Locate the cell with the specified text and output its (X, Y) center coordinate. 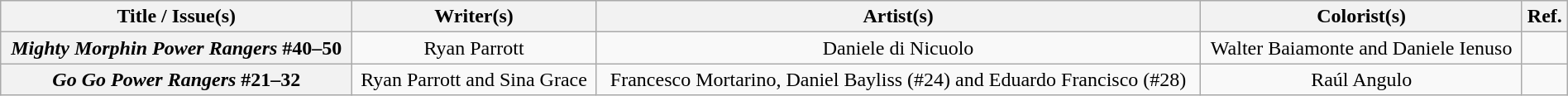
Ryan Parrott (474, 48)
Artist(s) (898, 17)
Colorist(s) (1361, 17)
Ref. (1545, 17)
Raúl Angulo (1361, 79)
Title / Issue(s) (177, 17)
Francesco Mortarino, Daniel Bayliss (#24) and Eduardo Francisco (#28) (898, 79)
Ryan Parrott and Sina Grace (474, 79)
Go Go Power Rangers #21–32 (177, 79)
Mighty Morphin Power Rangers #40–50 (177, 48)
Daniele di Nicuolo (898, 48)
Writer(s) (474, 17)
Walter Baiamonte and Daniele Ienuso (1361, 48)
